Search for the cell housing the specified text and yield its (x, y) center coordinate. 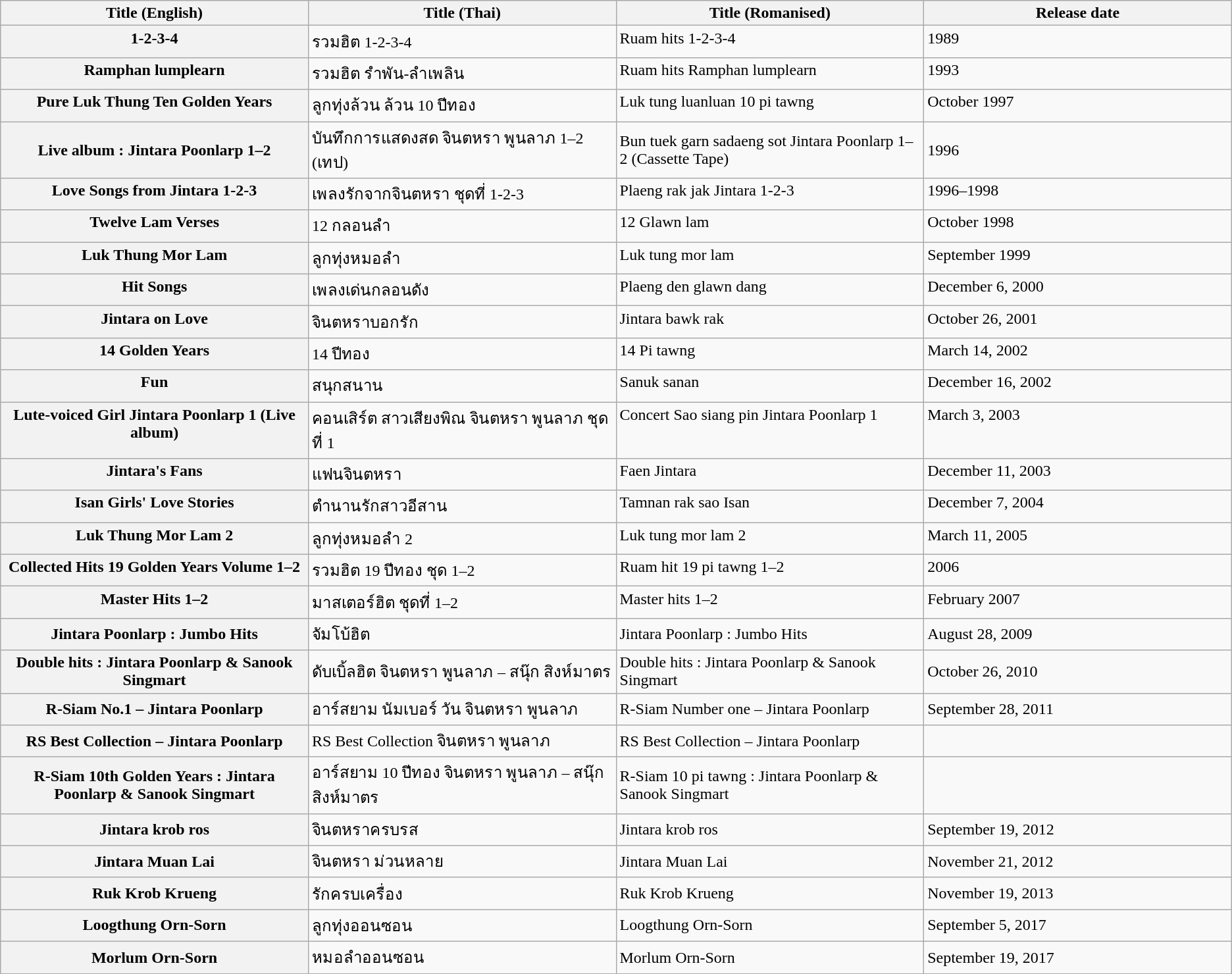
Collected Hits 19 Golden Years Volume 1–2 (155, 570)
R-Siam 10th Golden Years : Jintara Poonlarp & Sanook Singmart (155, 785)
1989 (1078, 42)
Master Hits 1–2 (155, 603)
R-Siam 10 pi tawng : Jintara Poonlarp & Sanook Singmart (770, 785)
Luk Thung Mor Lam (155, 258)
Live album : Jintara Poonlarp 1–2 (155, 149)
รวมฮิต 19 ปีทอง ชุด 1–2 (462, 570)
คอนเสิร์ต สาวเสียงพิณ จินตหรา พูนลาภ ชุดที่ 1 (462, 430)
ดับเบิ้ลฮิต จินตหรา พูนลาภ – สนุ๊ก สิงห์มาตร (462, 671)
14 ปีทอง (462, 354)
September 5, 2017 (1078, 925)
March 11, 2005 (1078, 538)
จัมโบ้ฮิต (462, 634)
เพลงรักจากจินตหรา ชุดที่ 1-2-3 (462, 195)
RS Best Collection จินตหรา พูนลาภ (462, 741)
Master hits 1–2 (770, 603)
1996 (1078, 149)
October 1997 (1078, 105)
Twelve Lam Verses (155, 226)
Title (Thai) (462, 13)
ลูกทุ่งออนซอน (462, 925)
1996–1998 (1078, 195)
Title (English) (155, 13)
บันทึกการแสดงสด จินตหรา พูนลาภ 1–2 (เทป) (462, 149)
Ruam hits Ramphan lumplearn (770, 74)
November 21, 2012 (1078, 862)
Luk tung mor lam (770, 258)
Luk tung luanluan 10 pi tawng (770, 105)
Ruam hit 19 pi tawng 1–2 (770, 570)
Jintara's Fans (155, 475)
Luk tung mor lam 2 (770, 538)
September 19, 2012 (1078, 829)
Jintara on Love (155, 322)
December 11, 2003 (1078, 475)
September 1999 (1078, 258)
14 Pi tawng (770, 354)
จินตหราบอกรัก (462, 322)
14 Golden Years (155, 354)
Release date (1078, 13)
Ruam hits 1-2-3-4 (770, 42)
รวมฮิต รำพัน-ลำเพลิน (462, 74)
อาร์สยาม 10 ปีทอง จินตหรา พูนลาภ – สนุ๊ก สิงห์มาตร (462, 785)
Tamnan rak sao Isan (770, 507)
Fun (155, 386)
จินตหรา ม่วนหลาย (462, 862)
October 26, 2001 (1078, 322)
September 19, 2017 (1078, 957)
หมอลำออนซอน (462, 957)
2006 (1078, 570)
Ramphan lumplearn (155, 74)
December 7, 2004 (1078, 507)
Luk Thung Mor Lam 2 (155, 538)
จินตหราครบรส (462, 829)
March 3, 2003 (1078, 430)
Sanuk sanan (770, 386)
R-Siam Number one – Jintara Poonlarp (770, 709)
สนุกสนาน (462, 386)
November 19, 2013 (1078, 894)
Isan Girls' Love Stories (155, 507)
Jintara bawk rak (770, 322)
February 2007 (1078, 603)
October 26, 2010 (1078, 671)
12 กลอนลำ (462, 226)
อาร์สยาม นัมเบอร์ วัน จินตหรา พูนลาภ (462, 709)
รักครบเครื่อง (462, 894)
Lute-voiced Girl Jintara Poonlarp 1 (Live album) (155, 430)
December 16, 2002 (1078, 386)
Love Songs from Jintara 1-2-3 (155, 195)
October 1998 (1078, 226)
ตำนานรักสาวอีสาน (462, 507)
มาสเตอร์ฮิต ชุดที่ 1–2 (462, 603)
March 14, 2002 (1078, 354)
Concert Sao siang pin Jintara Poonlarp 1 (770, 430)
Bun tuek garn sadaeng sot Jintara Poonlarp 1–2 (Cassette Tape) (770, 149)
เพลงเด่นกลอนดัง (462, 290)
ลูกทุ่งหมอลำ 2 (462, 538)
Plaeng rak jak Jintara 1-2-3 (770, 195)
Plaeng den glawn dang (770, 290)
Hit Songs (155, 290)
ลูกทุ่งหมอลำ (462, 258)
แฟนจินตหรา (462, 475)
Faen Jintara (770, 475)
ลูกทุ่งล้วน ล้วน 10 ปีทอง (462, 105)
December 6, 2000 (1078, 290)
R-Siam No.1 – Jintara Poonlarp (155, 709)
12 Glawn lam (770, 226)
Pure Luk Thung Ten Golden Years (155, 105)
August 28, 2009 (1078, 634)
1-2-3-4 (155, 42)
1993 (1078, 74)
September 28, 2011 (1078, 709)
รวมฮิต 1-2-3-4 (462, 42)
Title (Romanised) (770, 13)
